Capture the cell that displays the provided text and extract its (X, Y) central coordinate. 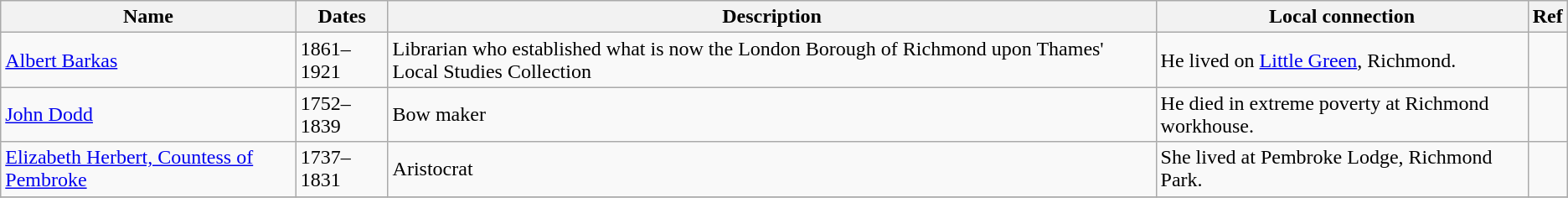
Albert Barkas (148, 60)
He died in extreme poverty at Richmond workhouse. (1342, 114)
Ref (1548, 17)
Dates (342, 17)
Bow maker (772, 114)
1737–1831 (342, 169)
He lived on Little Green, Richmond. (1342, 60)
Elizabeth Herbert, Countess of Pembroke (148, 169)
Local connection (1342, 17)
Name (148, 17)
She lived at Pembroke Lodge, Richmond Park. (1342, 169)
Description (772, 17)
1861–1921 (342, 60)
Aristocrat (772, 169)
Librarian who established what is now the London Borough of Richmond upon Thames' Local Studies Collection (772, 60)
John Dodd (148, 114)
1752–1839 (342, 114)
